Determine the [x, y] coordinate at the center of the cell enclosing the given text.  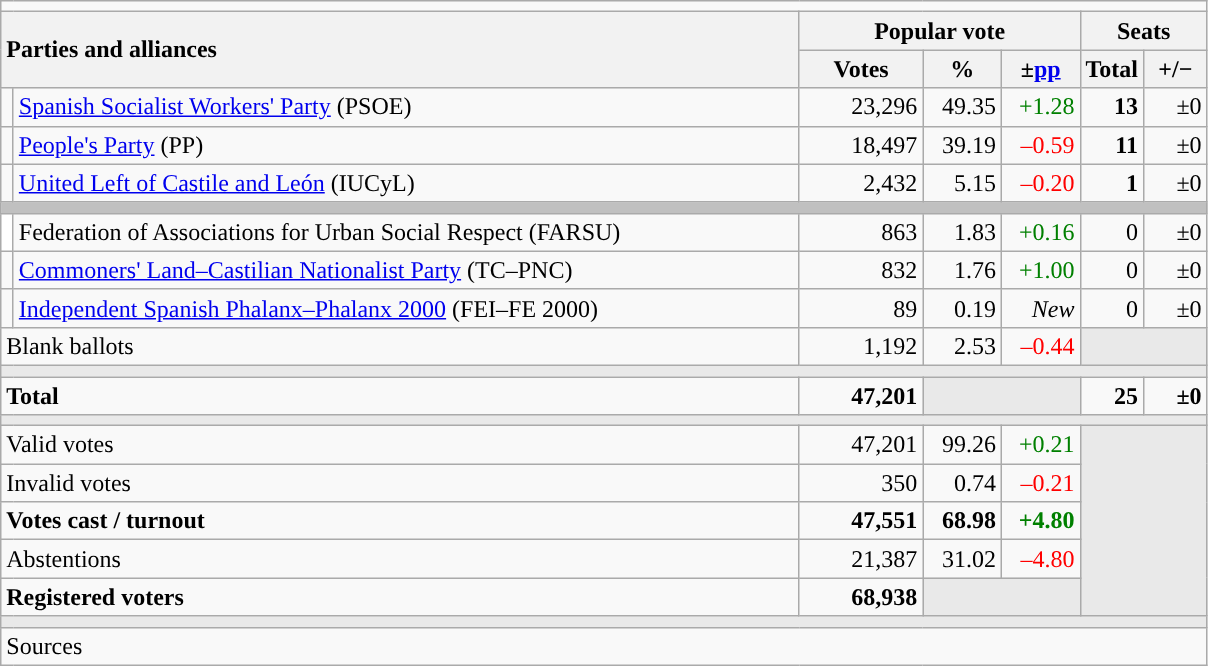
23,296 [861, 107]
Invalid votes [400, 483]
18,497 [861, 145]
47,551 [861, 521]
68,938 [861, 597]
Spanish Socialist Workers' Party (PSOE) [406, 107]
–0.59 [1040, 145]
0.19 [962, 308]
2,432 [861, 183]
–0.44 [1040, 346]
863 [861, 232]
Valid votes [400, 445]
–0.20 [1040, 183]
+0.16 [1040, 232]
+1.00 [1040, 270]
+/− [1176, 69]
832 [861, 270]
United Left of Castile and León (IUCyL) [406, 183]
11 [1112, 145]
Blank ballots [400, 346]
Abstentions [400, 559]
Seats [1144, 31]
Commoners' Land–Castilian Nationalist Party (TC–PNC) [406, 270]
Popular vote [940, 31]
People's Party (PP) [406, 145]
Federation of Associations for Urban Social Respect (FARSU) [406, 232]
Independent Spanish Phalanx–Phalanx 2000 (FEI–FE 2000) [406, 308]
–4.80 [1040, 559]
Votes [861, 69]
68.98 [962, 521]
% [962, 69]
49.35 [962, 107]
1,192 [861, 346]
2.53 [962, 346]
13 [1112, 107]
0.74 [962, 483]
25 [1112, 395]
1.76 [962, 270]
–0.21 [1040, 483]
±pp [1040, 69]
39.19 [962, 145]
1 [1112, 183]
31.02 [962, 559]
+4.80 [1040, 521]
89 [861, 308]
+1.28 [1040, 107]
99.26 [962, 445]
+0.21 [1040, 445]
New [1040, 308]
Registered voters [400, 597]
Sources [604, 646]
350 [861, 483]
Votes cast / turnout [400, 521]
Parties and alliances [400, 50]
21,387 [861, 559]
5.15 [962, 183]
1.83 [962, 232]
